Locate the cell with the specified text and output its [X, Y] center coordinate. 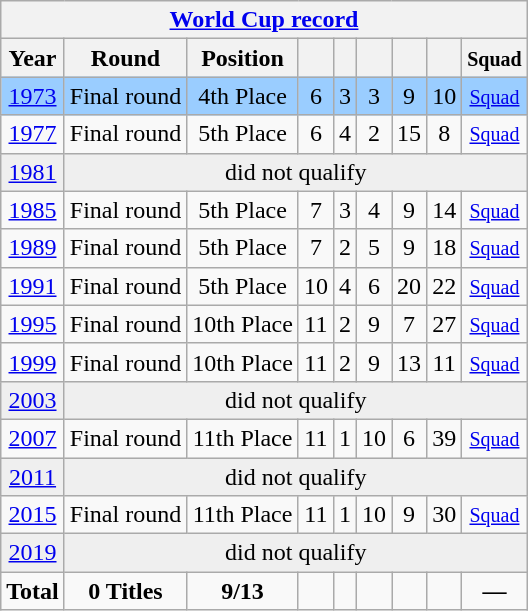
4th Place [243, 96]
1989 [33, 248]
14 [444, 210]
Position [243, 58]
2011 [33, 477]
2019 [33, 553]
5 [374, 248]
Round [125, 58]
World Cup record [264, 20]
13 [410, 362]
2015 [33, 515]
Year [33, 58]
2003 [33, 400]
1991 [33, 286]
1995 [33, 324]
27 [444, 324]
0 Titles [125, 591]
15 [410, 134]
1977 [33, 134]
Total [33, 591]
1999 [33, 362]
2007 [33, 438]
18 [444, 248]
30 [444, 515]
39 [444, 438]
9/13 [243, 591]
8 [444, 134]
— [495, 591]
22 [444, 286]
1973 [33, 96]
1981 [33, 172]
20 [410, 286]
1985 [33, 210]
